For the text-containing cell, return its midpoint in [x, y] coordinate format. 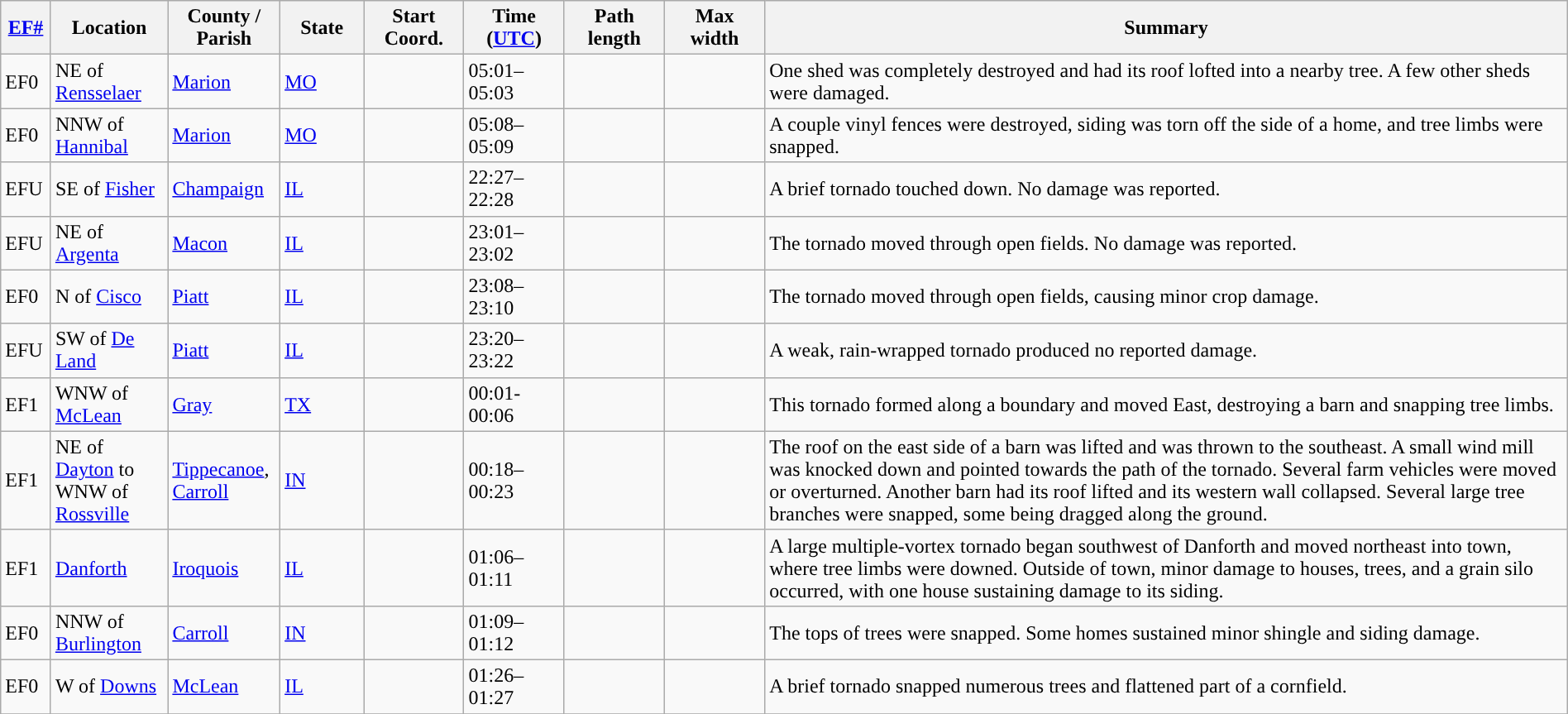
McLean [224, 687]
A couple vinyl fences were destroyed, siding was torn off the side of a home, and tree limbs were snapped. [1166, 136]
NE of Dayton to WNW of Rossville [109, 480]
Time (UTC) [514, 28]
Danforth [109, 568]
A weak, rain-wrapped tornado produced no reported damage. [1166, 351]
This tornado formed along a boundary and moved East, destroying a barn and snapping tree limbs. [1166, 404]
EF# [26, 28]
One shed was completely destroyed and had its roof lofted into a nearby tree. A few other sheds were damaged. [1166, 81]
Carroll [224, 632]
01:26–01:27 [514, 687]
23:20–23:22 [514, 351]
WNW of McLean [109, 404]
State [323, 28]
NE of Rensselaer [109, 81]
The tornado moved through open fields, causing minor crop damage. [1166, 296]
Summary [1166, 28]
00:18–00:23 [514, 480]
Path length [614, 28]
Max width [715, 28]
Iroquois [224, 568]
The tornado moved through open fields. No damage was reported. [1166, 243]
W of Downs [109, 687]
00:01-00:06 [514, 404]
05:01–05:03 [514, 81]
County / Parish [224, 28]
TX [323, 404]
N of Cisco [109, 296]
Macon [224, 243]
01:06–01:11 [514, 568]
Gray [224, 404]
23:01–23:02 [514, 243]
The tops of trees were snapped. Some homes sustained minor shingle and siding damage. [1166, 632]
SE of Fisher [109, 189]
A brief tornado touched down. No damage was reported. [1166, 189]
23:08–23:10 [514, 296]
01:09–01:12 [514, 632]
Champaign [224, 189]
A brief tornado snapped numerous trees and flattened part of a cornfield. [1166, 687]
Location [109, 28]
SW of De Land [109, 351]
22:27–22:28 [514, 189]
Start Coord. [414, 28]
NNW of Hannibal [109, 136]
05:08–05:09 [514, 136]
Tippecanoe, Carroll [224, 480]
NNW of Burlington [109, 632]
NE of Argenta [109, 243]
